Return [x, y] of the center of cell containing provided text 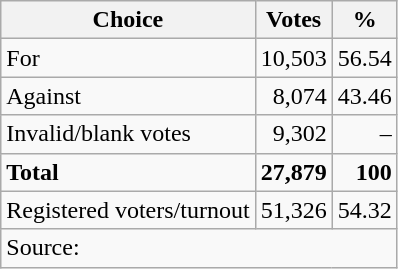
Invalid/blank votes [128, 134]
Votes [294, 20]
Choice [128, 20]
9,302 [294, 134]
For [128, 58]
% [364, 20]
8,074 [294, 96]
43.46 [364, 96]
10,503 [294, 58]
56.54 [364, 58]
Against [128, 96]
Total [128, 172]
– [364, 134]
100 [364, 172]
27,879 [294, 172]
Source: [199, 248]
51,326 [294, 210]
54.32 [364, 210]
Registered voters/turnout [128, 210]
